Detect which cell encompasses the target text, then output its [X, Y] center coordinate. 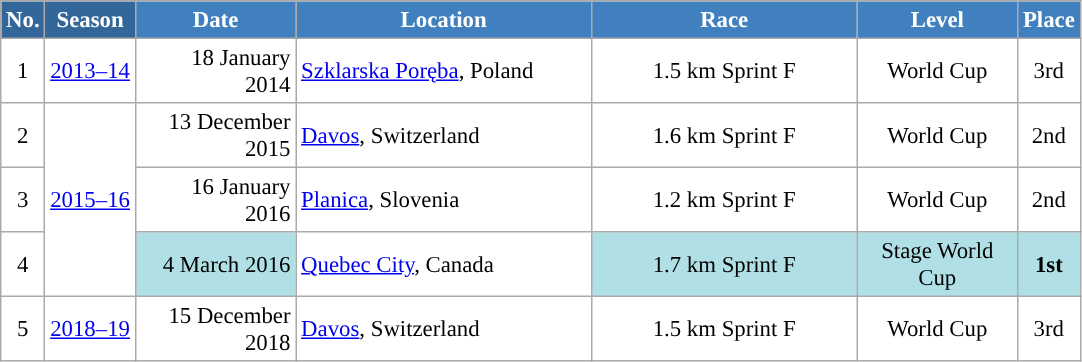
Planica, Slovenia [444, 200]
5 [23, 330]
4 [23, 264]
1.7 km Sprint F [724, 264]
1 [23, 72]
18 January 2014 [216, 72]
1.2 km Sprint F [724, 200]
Place [1049, 20]
2015–16 [90, 200]
16 January 2016 [216, 200]
Location [444, 20]
4 March 2016 [216, 264]
2 [23, 136]
Season [90, 20]
2018–19 [90, 330]
15 December 2018 [216, 330]
1.6 km Sprint F [724, 136]
No. [23, 20]
Stage World Cup [938, 264]
3 [23, 200]
2013–14 [90, 72]
1st [1049, 264]
13 December 2015 [216, 136]
Level [938, 20]
Szklarska Poręba, Poland [444, 72]
Race [724, 20]
Quebec City, Canada [444, 264]
Date [216, 20]
